Extract the [X, Y] coordinate from the center of the cell holding the provided text.  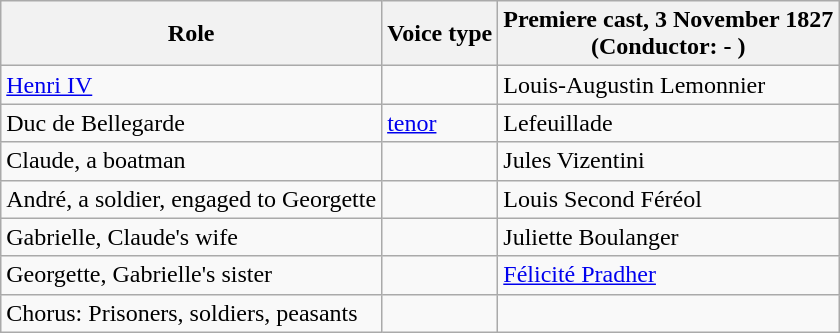
Louis Second Féréol [668, 199]
Juliette Boulanger [668, 237]
Georgette, Gabrielle's sister [192, 275]
tenor [440, 123]
Henri IV [192, 85]
Role [192, 34]
Félicité Pradher [668, 275]
Gabrielle, Claude's wife [192, 237]
Chorus: Prisoners, soldiers, peasants [192, 313]
André, a soldier, engaged to Georgette [192, 199]
Claude, a boatman [192, 161]
Premiere cast, 3 November 1827(Conductor: - ) [668, 34]
Louis-Augustin Lemonnier [668, 85]
Lefeuillade [668, 123]
Duc de Bellegarde [192, 123]
Jules Vizentini [668, 161]
Voice type [440, 34]
